Detect which cell encompasses the target text, then output its (X, Y) center coordinate. 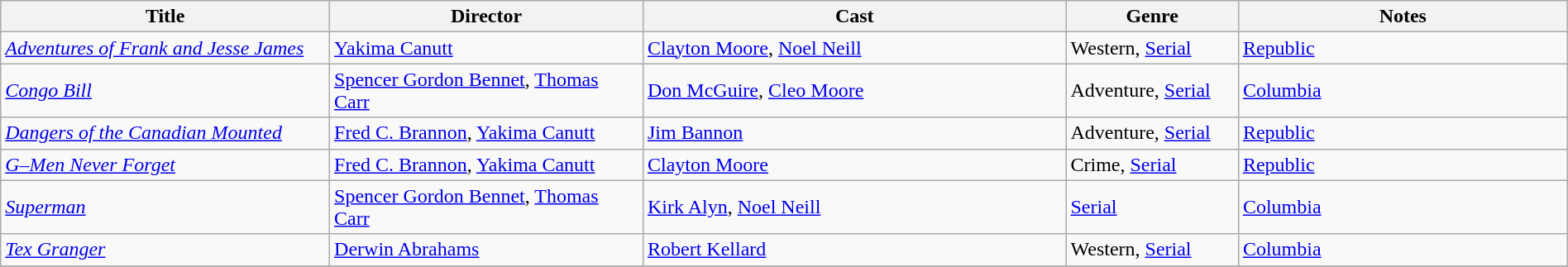
Notes (1403, 17)
Yakima Canutt (486, 48)
Genre (1152, 17)
Robert Kellard (854, 250)
Jim Bannon (854, 133)
G–Men Never Forget (165, 164)
Cast (854, 17)
Superman (165, 207)
Clayton Moore (854, 164)
Congo Bill (165, 91)
Dangers of the Canadian Mounted (165, 133)
Title (165, 17)
Director (486, 17)
Derwin Abrahams (486, 250)
Serial (1152, 207)
Clayton Moore, Noel Neill (854, 48)
Adventures of Frank and Jesse James (165, 48)
Don McGuire, Cleo Moore (854, 91)
Kirk Alyn, Noel Neill (854, 207)
Crime, Serial (1152, 164)
Tex Granger (165, 250)
